Determine the [x, y] coordinate at the center of the cell enclosing the given text.  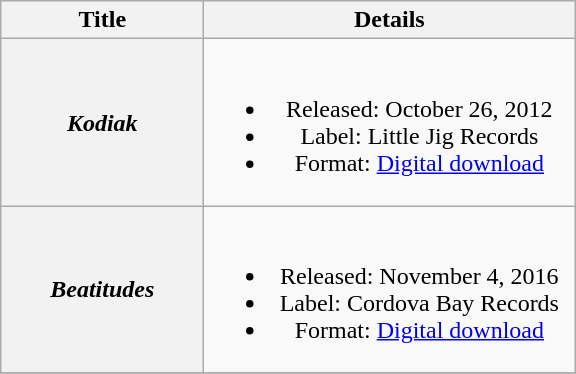
Released: November 4, 2016Label: Cordova Bay RecordsFormat: Digital download [390, 290]
Released: October 26, 2012Label: Little Jig RecordsFormat: Digital download [390, 122]
Beatitudes [102, 290]
Title [102, 20]
Details [390, 20]
Kodiak [102, 122]
